Search for the cell housing the specified text and yield its (x, y) center coordinate. 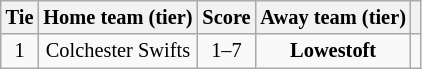
Colchester Swifts (118, 51)
Score (226, 17)
Tie (20, 17)
1 (20, 51)
Lowestoft (332, 51)
Away team (tier) (332, 17)
Home team (tier) (118, 17)
1–7 (226, 51)
